For the text-containing cell, return its midpoint in (X, Y) coordinate format. 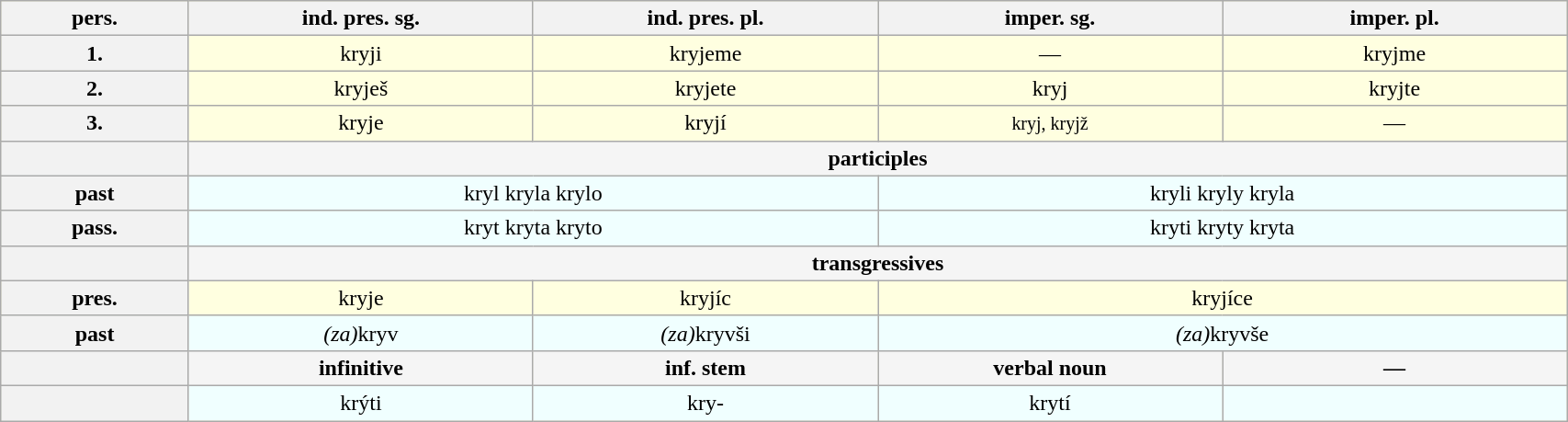
kryjme (1394, 53)
(za)kryvši (705, 333)
kryjí (705, 123)
imper. pl. (1394, 18)
kryji (360, 53)
transgressives (877, 263)
kryti kryty kryta (1223, 228)
infinitive (360, 368)
(za)kryv (360, 333)
kryj, kryjž (1051, 123)
kryjíc (705, 298)
kryj (1051, 88)
2. (96, 88)
kryli kryly kryla (1223, 193)
ind. pres. pl. (705, 18)
(za)kryvše (1223, 333)
participles (877, 158)
pres. (96, 298)
krytí (1051, 403)
inf. stem (705, 368)
1. (96, 53)
imper. sg. (1051, 18)
krýti (360, 403)
ind. pres. sg. (360, 18)
3. (96, 123)
kryješ (360, 88)
kryjíce (1223, 298)
kryt kryta kryto (533, 228)
kryjte (1394, 88)
kry- (705, 403)
verbal noun (1051, 368)
pers. (96, 18)
kryjeme (705, 53)
kryjete (705, 88)
kryl kryla krylo (533, 193)
pass. (96, 228)
